From the cell containing the given text, extract its center point as [x, y] coordinate. 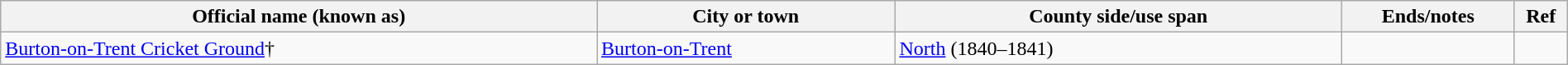
City or town [746, 17]
Burton-on-Trent Cricket Ground† [299, 48]
Ends/notes [1427, 17]
County side/use span [1118, 17]
Ref [1541, 17]
North (1840–1841) [1118, 48]
Burton-on-Trent [746, 48]
Official name (known as) [299, 17]
